Find where the given text appears and provide that cell's center as (X, Y) coordinate. 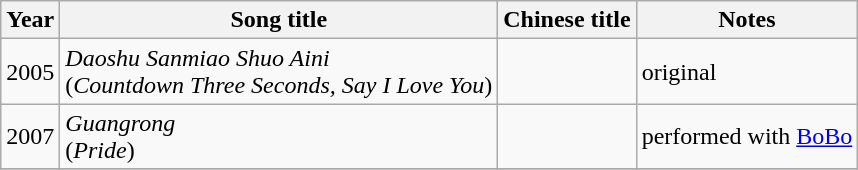
Chinese title (567, 20)
Daoshu Sanmiao Shuo Aini(Countdown Three Seconds, Say I Love You) (279, 72)
Song title (279, 20)
performed with BoBo (747, 136)
Notes (747, 20)
Year (30, 20)
Guangrong(Pride) (279, 136)
2007 (30, 136)
original (747, 72)
2005 (30, 72)
